Return the [X, Y] coordinate for the center point of the cell that contains the specified text.  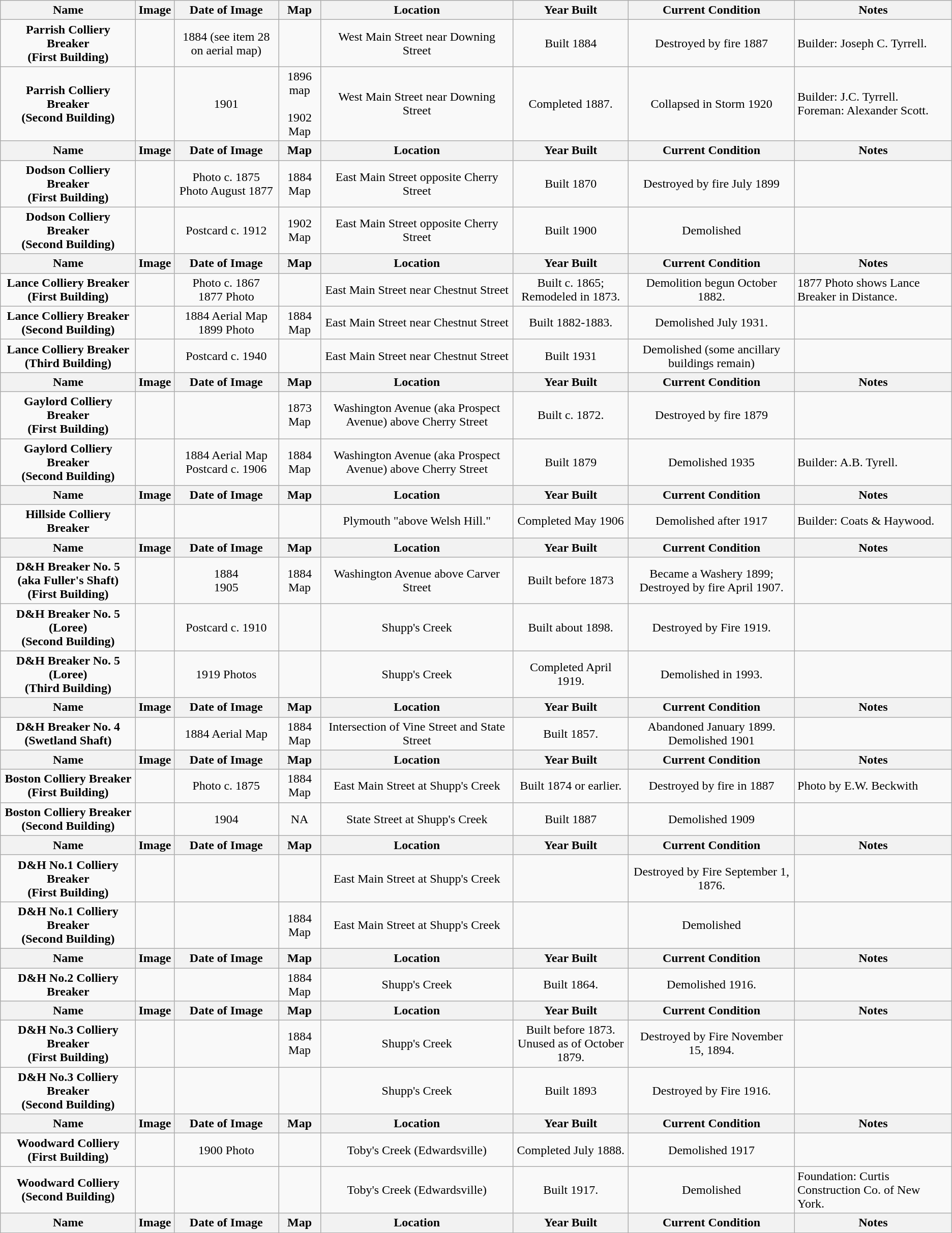
1884 (see item 28 on aerial map) [226, 43]
Destroyed by Fire September 1, 1876. [712, 878]
Built c. 1872. [571, 415]
Plymouth "above Welsh Hill." [417, 522]
1896 map1902 Map [300, 104]
Woodward Colliery(Second Building) [68, 1190]
Gaylord Colliery Breaker(Second Building) [68, 462]
Lance Colliery Breaker(Third Building) [68, 356]
Washington Avenue above Carver Street [417, 581]
1884 Aerial Map1899 Photo [226, 322]
Boston Colliery Breaker(Second Building) [68, 819]
Demolished 1935 [712, 462]
Built 1879 [571, 462]
Built 1874 or earlier. [571, 786]
D&H No.2 Colliery Breaker [68, 984]
D&H Breaker No. 5 (aka Fuller's Shaft)(First Building) [68, 581]
Completed 1887. [571, 104]
Destroyed by Fire November 15, 1894. [712, 1044]
Photo by E.W. Beckwith [874, 786]
D&H Breaker No. 4 (Swetland Shaft) [68, 733]
Collapsed in Storm 1920 [712, 104]
1873 Map [300, 415]
Foundation: Curtis Construction Co. of New York. [874, 1190]
Built 1870 [571, 184]
Completed April 1919. [571, 674]
State Street at Shupp's Creek [417, 819]
D&H No.1 Colliery Breaker(First Building) [68, 878]
Builder: Coats & Haywood. [874, 522]
1900 Photo [226, 1150]
Built 1887 [571, 819]
1884 Aerial MapPostcard c. 1906 [226, 462]
Demolished 1917 [712, 1150]
1904 [226, 819]
NA [300, 819]
Built 1931 [571, 356]
Completed July 1888. [571, 1150]
Became a Washery 1899; Destroyed by fire April 1907. [712, 581]
Parrish Colliery Breaker(Second Building) [68, 104]
Destroyed by Fire 1919. [712, 627]
Built about 1898. [571, 627]
Lance Colliery Breaker(Second Building) [68, 322]
Built before 1873 [571, 581]
Dodson Colliery Breaker(First Building) [68, 184]
Photo c. 1875Photo August 1877 [226, 184]
Gaylord Colliery Breaker(First Building) [68, 415]
1884 Aerial Map [226, 733]
D&H Breaker No. 5 (Loree)(Third Building) [68, 674]
Photo c. 18671877 Photo [226, 290]
Parrish Colliery Breaker(First Building) [68, 43]
Built 1893 [571, 1091]
D&H No.3 Colliery Breaker(First Building) [68, 1044]
Destroyed by fire July 1899 [712, 184]
Demolished in 1993. [712, 674]
Built 1900 [571, 230]
Destroyed by Fire 1916. [712, 1091]
D&H No.3 Colliery Breaker(Second Building) [68, 1091]
Photo c. 1875 [226, 786]
Abandoned January 1899. Demolished 1901 [712, 733]
Boston Colliery Breaker(First Building) [68, 786]
Postcard c. 1912 [226, 230]
Destroyed by fire 1879 [712, 415]
Builder: Joseph C. Tyrrell. [874, 43]
Woodward Colliery(First Building) [68, 1150]
Demolition begun October 1882. [712, 290]
D&H No.1 Colliery Breaker(Second Building) [68, 925]
Built before 1873.Unused as of October 1879. [571, 1044]
Built c. 1865; Remodeled in 1873. [571, 290]
Destroyed by fire 1887 [712, 43]
Postcard c. 1910 [226, 627]
Built 1884 [571, 43]
Hillside Colliery Breaker [68, 522]
Intersection of Vine Street and State Street [417, 733]
Demolished 1909 [712, 819]
Demolished 1916. [712, 984]
1902 Map [300, 230]
Demolished (some ancillary buildings remain) [712, 356]
Completed May 1906 [571, 522]
Built 1882-1883. [571, 322]
Demolished after 1917 [712, 522]
Builder: A.B. Tyrell. [874, 462]
Destroyed by fire in 1887 [712, 786]
1877 Photo shows Lance Breaker in Distance. [874, 290]
Lance Colliery Breaker(First Building) [68, 290]
1919 Photos [226, 674]
D&H Breaker No. 5 (Loree)(Second Building) [68, 627]
Built 1917. [571, 1190]
Postcard c. 1940 [226, 356]
Built 1857. [571, 733]
Builder: J.C. Tyrrell.Foreman: Alexander Scott. [874, 104]
1901 [226, 104]
Built 1864. [571, 984]
Demolished July 1931. [712, 322]
18841905 [226, 581]
Dodson Colliery Breaker(Second Building) [68, 230]
